Return [X, Y] of the center of cell containing provided text 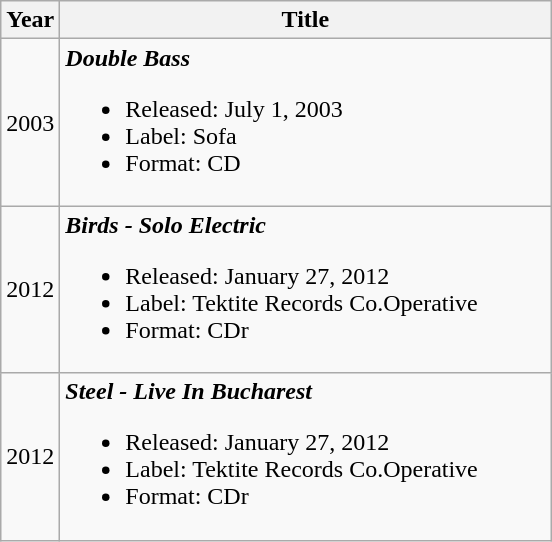
Birds - Solo ElectricReleased: January 27, 2012Label: Tektite Records Co.Operative Format: CDr [306, 290]
Year [30, 20]
Double BassReleased: July 1, 2003Label: Sofa Format: CD [306, 122]
Title [306, 20]
Steel - Live In BucharestReleased: January 27, 2012Label: Tektite Records Co.Operative Format: CDr [306, 456]
2003 [30, 122]
